Identify which cell holds the provided text, then report its [X, Y] central coordinate. 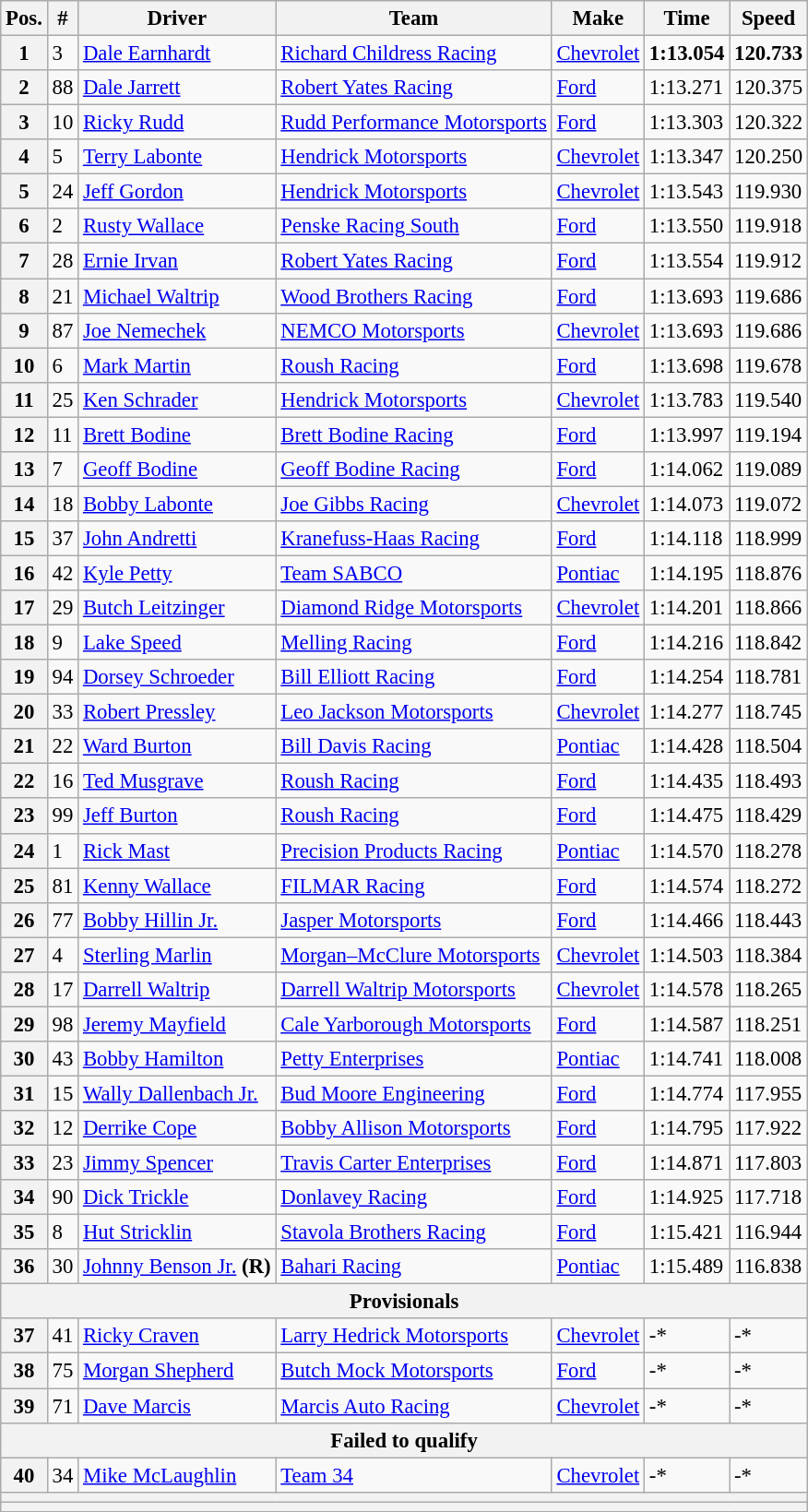
99 [63, 816]
1:14.570 [687, 851]
Team SABCO [413, 573]
1:14.195 [687, 573]
1:13.550 [687, 226]
35 [24, 1232]
81 [63, 886]
1:14.774 [687, 1093]
Hut Stricklin [177, 1232]
71 [63, 1406]
1:14.201 [687, 608]
Dick Trickle [177, 1197]
FILMAR Racing [413, 886]
31 [24, 1093]
27 [24, 955]
1:13.783 [687, 399]
Kenny Wallace [177, 886]
Joe Gibbs Racing [413, 504]
Bobby Hillin Jr. [177, 920]
1:14.475 [687, 816]
119.912 [769, 261]
87 [63, 330]
1:14.871 [687, 1163]
88 [63, 88]
1:14.254 [687, 677]
118.999 [769, 539]
118.443 [769, 920]
1:14.118 [687, 539]
Petty Enterprises [413, 1059]
Speed [769, 18]
14 [24, 504]
118.781 [769, 677]
Leo Jackson Motorsports [413, 712]
119.930 [769, 192]
118.265 [769, 990]
118.745 [769, 712]
1:13.347 [687, 157]
120.375 [769, 88]
1:15.489 [687, 1267]
119.072 [769, 504]
119.678 [769, 365]
Failed to qualify [404, 1440]
Michael Waltrip [177, 296]
Team 34 [413, 1475]
Ricky Craven [177, 1337]
Melling Racing [413, 643]
32 [24, 1128]
Larry Hedrick Motorsports [413, 1337]
1:13.997 [687, 435]
40 [24, 1475]
1:14.277 [687, 712]
117.922 [769, 1128]
43 [63, 1059]
Geoff Bodine Racing [413, 470]
13 [24, 470]
75 [63, 1371]
118.278 [769, 851]
117.955 [769, 1093]
118.504 [769, 746]
Jasper Motorsports [413, 920]
Wood Brothers Racing [413, 296]
39 [24, 1406]
Terry Labonte [177, 157]
26 [24, 920]
Wally Dallenbach Jr. [177, 1093]
Morgan Shepherd [177, 1371]
Penske Racing South [413, 226]
Morgan–McClure Motorsports [413, 955]
Johnny Benson Jr. (R) [177, 1267]
1:14.795 [687, 1128]
118.384 [769, 955]
120.250 [769, 157]
1:14.925 [687, 1197]
Butch Mock Motorsports [413, 1371]
116.944 [769, 1232]
Bud Moore Engineering [413, 1093]
120.322 [769, 123]
Butch Leitzinger [177, 608]
90 [63, 1197]
1:13.554 [687, 261]
Cale Yarborough Motorsports [413, 1024]
Ted Musgrave [177, 781]
Donlavey Racing [413, 1197]
Driver [177, 18]
Make [598, 18]
Brett Bodine Racing [413, 435]
Ernie Irvan [177, 261]
Jeff Gordon [177, 192]
41 [63, 1337]
Kranefuss-Haas Racing [413, 539]
117.803 [769, 1163]
Team [413, 18]
Jeff Burton [177, 816]
120.733 [769, 54]
Rudd Performance Motorsports [413, 123]
Darrell Waltrip [177, 990]
Bobby Allison Motorsports [413, 1128]
Stavola Brothers Racing [413, 1232]
Bobby Labonte [177, 504]
38 [24, 1371]
118.008 [769, 1059]
119.540 [769, 399]
John Andretti [177, 539]
Brett Bodine [177, 435]
19 [24, 677]
42 [63, 573]
77 [63, 920]
Time [687, 18]
36 [24, 1267]
Provisionals [404, 1302]
1:14.216 [687, 643]
Rusty Wallace [177, 226]
Dale Earnhardt [177, 54]
94 [63, 677]
98 [63, 1024]
NEMCO Motorsports [413, 330]
Robert Pressley [177, 712]
1:15.421 [687, 1232]
Marcis Auto Racing [413, 1406]
118.866 [769, 608]
Ken Schrader [177, 399]
Bill Davis Racing [413, 746]
Joe Nemechek [177, 330]
Darrell Waltrip Motorsports [413, 990]
Dave Marcis [177, 1406]
Derrike Cope [177, 1128]
1:14.741 [687, 1059]
118.876 [769, 573]
Jimmy Spencer [177, 1163]
1:13.698 [687, 365]
Diamond Ridge Motorsports [413, 608]
1:13.054 [687, 54]
1:14.503 [687, 955]
118.251 [769, 1024]
1:14.578 [687, 990]
118.429 [769, 816]
Dale Jarrett [177, 88]
Lake Speed [177, 643]
1:14.428 [687, 746]
Mike McLaughlin [177, 1475]
1:13.303 [687, 123]
Ward Burton [177, 746]
119.194 [769, 435]
1:14.073 [687, 504]
Jeremy Mayfield [177, 1024]
Ricky Rudd [177, 123]
1:14.062 [687, 470]
1:14.435 [687, 781]
118.842 [769, 643]
# [63, 18]
116.838 [769, 1267]
Geoff Bodine [177, 470]
Bahari Racing [413, 1267]
Dorsey Schroeder [177, 677]
Pos. [24, 18]
118.493 [769, 781]
119.089 [769, 470]
Precision Products Racing [413, 851]
Richard Childress Racing [413, 54]
Kyle Petty [177, 573]
1:14.587 [687, 1024]
1:14.466 [687, 920]
Bill Elliott Racing [413, 677]
118.272 [769, 886]
1:13.543 [687, 192]
20 [24, 712]
Rick Mast [177, 851]
117.718 [769, 1197]
Sterling Marlin [177, 955]
1:14.574 [687, 886]
Bobby Hamilton [177, 1059]
1:13.271 [687, 88]
119.918 [769, 226]
Mark Martin [177, 365]
Travis Carter Enterprises [413, 1163]
